Detect which cell encompasses the target text, then output its (X, Y) center coordinate. 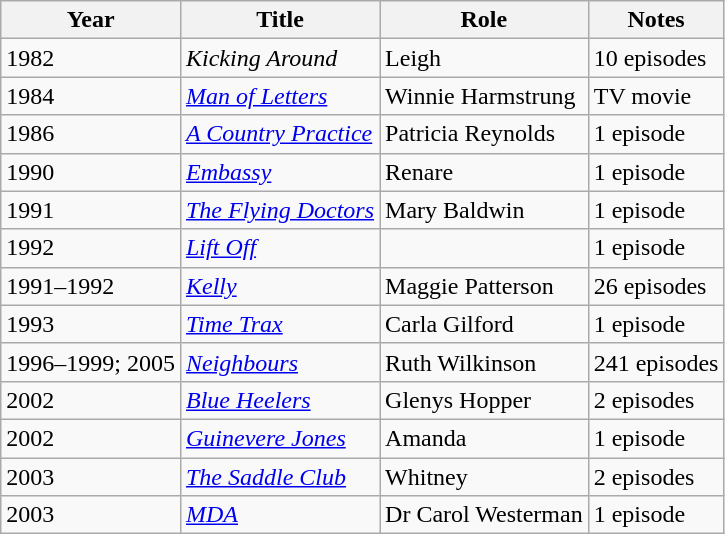
MDA (280, 515)
Ruth Wilkinson (484, 362)
Leigh (484, 58)
Role (484, 20)
Neighbours (280, 362)
Kelly (280, 286)
Winnie Harmstrung (484, 96)
1986 (91, 134)
Kicking Around (280, 58)
The Flying Doctors (280, 210)
1996–1999; 2005 (91, 362)
1984 (91, 96)
Maggie Patterson (484, 286)
Time Trax (280, 324)
TV movie (656, 96)
Carla Gilford (484, 324)
1993 (91, 324)
Year (91, 20)
The Saddle Club (280, 477)
1991–1992 (91, 286)
Guinevere Jones (280, 438)
1982 (91, 58)
Lift Off (280, 248)
A Country Practice (280, 134)
Renare (484, 172)
Blue Heelers (280, 400)
241 episodes (656, 362)
Dr Carol Westerman (484, 515)
1992 (91, 248)
1990 (91, 172)
Title (280, 20)
Notes (656, 20)
Glenys Hopper (484, 400)
Embassy (280, 172)
1991 (91, 210)
10 episodes (656, 58)
26 episodes (656, 286)
Patricia Reynolds (484, 134)
Mary Baldwin (484, 210)
Whitney (484, 477)
Man of Letters (280, 96)
Amanda (484, 438)
